From the cell containing the given text, extract its center point as [X, Y] coordinate. 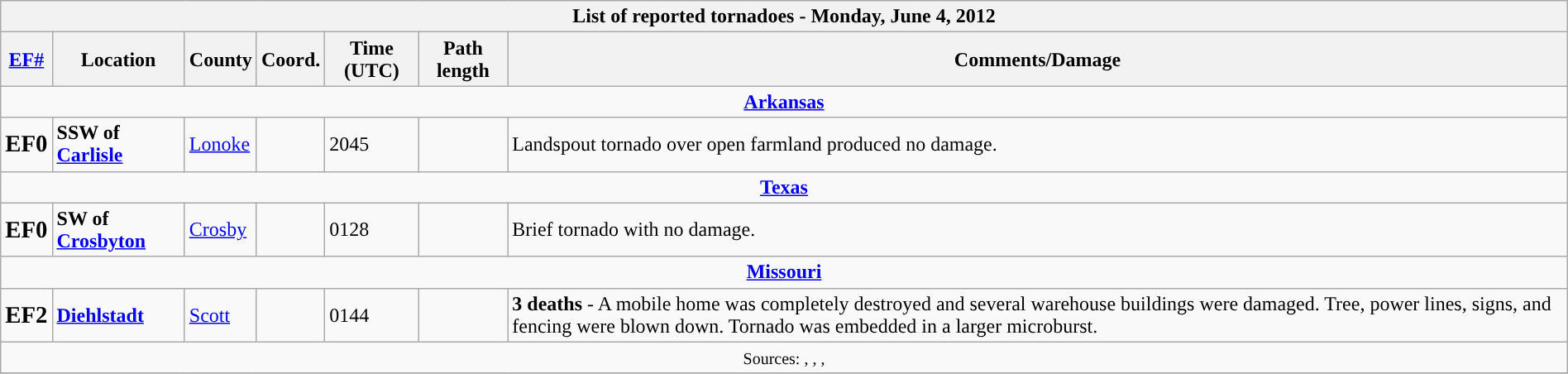
SW of Crosbyton [118, 230]
2045 [372, 144]
SSW of Carlisle [118, 144]
Coord. [290, 60]
Brief tornado with no damage. [1037, 230]
Landspout tornado over open farmland produced no damage. [1037, 144]
Arkansas [784, 102]
Comments/Damage [1037, 60]
Sources: , , , [784, 357]
EF2 [26, 314]
Scott [220, 314]
Texas [784, 187]
0128 [372, 230]
Diehlstadt [118, 314]
Time (UTC) [372, 60]
County [220, 60]
Path length [463, 60]
0144 [372, 314]
List of reported tornadoes - Monday, June 4, 2012 [784, 17]
EF# [26, 60]
Location [118, 60]
Crosby [220, 230]
Missouri [784, 272]
Lonoke [220, 144]
